Search for the cell housing the specified text and yield its (x, y) center coordinate. 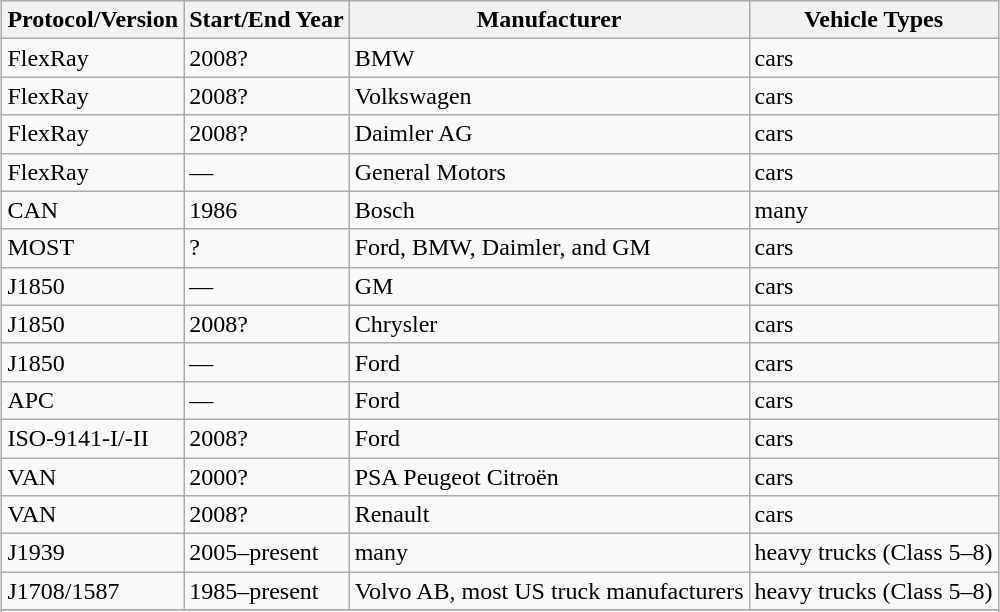
? (267, 248)
Start/End Year (267, 20)
Volkswagen (549, 96)
APC (93, 400)
1985–present (267, 591)
BMW (549, 58)
1986 (267, 210)
Renault (549, 515)
ISO-9141-I/-II (93, 438)
Protocol/Version (93, 20)
CAN (93, 210)
Volvo AB, most US truck manufacturers (549, 591)
Vehicle Types (874, 20)
2000? (267, 477)
Manufacturer (549, 20)
GM (549, 286)
J1939 (93, 553)
PSA Peugeot Citroën (549, 477)
Daimler AG (549, 134)
2005–present (267, 553)
General Motors (549, 172)
J1708/1587 (93, 591)
Bosch (549, 210)
MOST (93, 248)
Chrysler (549, 324)
Ford, BMW, Daimler, and GM (549, 248)
